Search for the cell housing the specified text and yield its (X, Y) center coordinate. 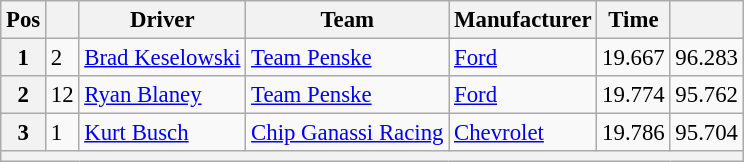
Brad Keselowski (162, 58)
95.762 (706, 95)
19.667 (634, 58)
Kurt Busch (162, 133)
19.774 (634, 95)
96.283 (706, 58)
Driver (162, 20)
3 (24, 133)
12 (62, 95)
Chip Ganassi Racing (348, 133)
19.786 (634, 133)
Pos (24, 20)
Team (348, 20)
Chevrolet (523, 133)
Manufacturer (523, 20)
95.704 (706, 133)
Ryan Blaney (162, 95)
Time (634, 20)
